From the cell containing the given text, extract its center point as (X, Y) coordinate. 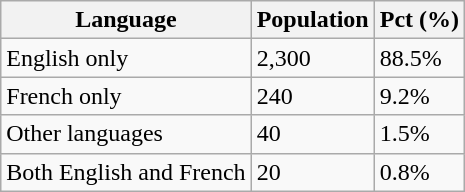
English only (126, 58)
Other languages (126, 134)
0.8% (419, 172)
Language (126, 20)
French only (126, 96)
Population (312, 20)
88.5% (419, 58)
Pct (%) (419, 20)
9.2% (419, 96)
40 (312, 134)
1.5% (419, 134)
2,300 (312, 58)
20 (312, 172)
240 (312, 96)
Both English and French (126, 172)
